Find where the given text appears and provide that cell's center as (X, Y) coordinate. 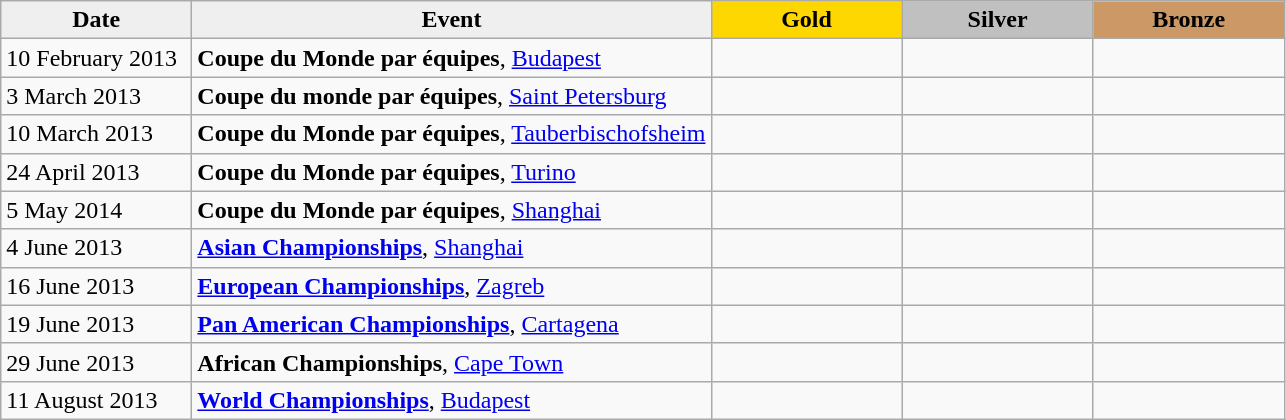
11 August 2013 (96, 400)
Coupe du Monde par équipes, Turino (452, 172)
16 June 2013 (96, 286)
29 June 2013 (96, 362)
Bronze (1188, 20)
Coupe du Monde par équipes, Shanghai (452, 210)
Date (96, 20)
3 March 2013 (96, 96)
Coupe du monde par équipes, Saint Petersburg (452, 96)
Silver (998, 20)
5 May 2014 (96, 210)
10 March 2013 (96, 134)
Event (452, 20)
African Championships, Cape Town (452, 362)
Asian Championships, Shanghai (452, 248)
19 June 2013 (96, 324)
Coupe du Monde par équipes, Budapest (452, 58)
Gold (806, 20)
10 February 2013 (96, 58)
4 June 2013 (96, 248)
24 April 2013 (96, 172)
Coupe du Monde par équipes, Tauberbischofsheim (452, 134)
Pan American Championships, Cartagena (452, 324)
World Championships, Budapest (452, 400)
European Championships, Zagreb (452, 286)
